Capture the cell that displays the provided text and extract its [X, Y] central coordinate. 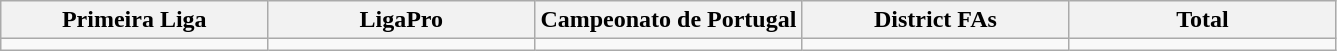
LigaPro [402, 20]
Primeira Liga [134, 20]
District FAs [936, 20]
Campeonato de Portugal [668, 20]
Total [1202, 20]
